Return (X, Y) of the center of cell containing provided text 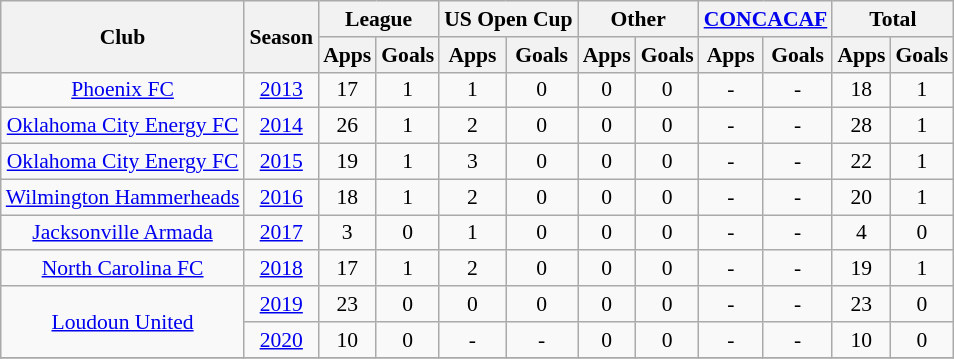
2018 (281, 269)
2017 (281, 233)
Season (281, 36)
Club (123, 36)
22 (861, 162)
Jacksonville Armada (123, 233)
League (378, 19)
2020 (281, 340)
Phoenix FC (123, 90)
Total (892, 19)
North Carolina FC (123, 269)
20 (861, 197)
2016 (281, 197)
2019 (281, 304)
CONCACAF (766, 19)
26 (347, 126)
2013 (281, 90)
Other (638, 19)
Loudoun United (123, 322)
4 (861, 233)
2014 (281, 126)
28 (861, 126)
2015 (281, 162)
US Open Cup (508, 19)
Wilmington Hammerheads (123, 197)
